Identify which cell holds the provided text, then report its (X, Y) central coordinate. 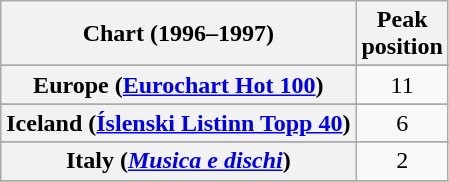
2 (402, 161)
Peakposition (402, 34)
11 (402, 85)
Iceland (Íslenski Listinn Topp 40) (178, 123)
Italy (Musica e dischi) (178, 161)
Europe (Eurochart Hot 100) (178, 85)
6 (402, 123)
Chart (1996–1997) (178, 34)
